Scan for the cell matching the given text and deliver its [X, Y] coordinate at center. 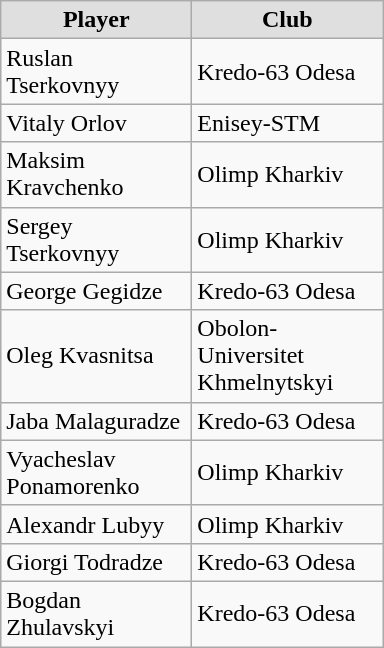
Vitaly Orlov [96, 123]
Alexandr Lubyy [96, 524]
Giorgi Todradze [96, 562]
Club [288, 20]
George Gegidze [96, 291]
Vyacheslav Ponamorenko [96, 472]
Oleg Kvasnitsa [96, 356]
Jaba Malaguradze [96, 421]
Enisey-STM [288, 123]
Obolon-Universitet Khmelnytskyi [288, 356]
Player [96, 20]
Maksim Kravchenko [96, 174]
Sergey Tserkovnyy [96, 240]
Bogdan Zhulavskyi [96, 614]
Ruslan Tserkovnyy [96, 72]
